Search for the cell housing the specified text and yield its [X, Y] center coordinate. 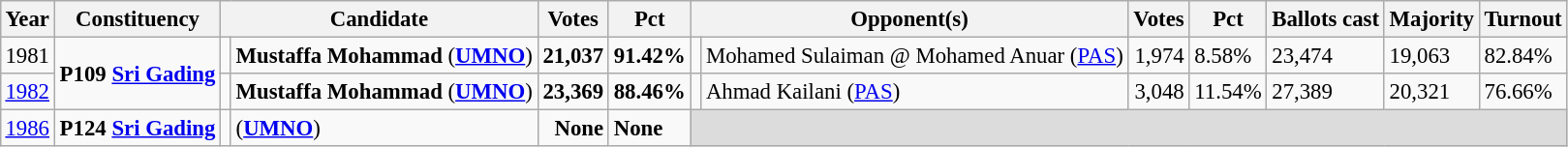
20,321 [1431, 92]
(UMNO) [384, 129]
Turnout [1522, 19]
91.42% [649, 55]
Candidate [380, 19]
1,974 [1158, 55]
P109 Sri Gading [138, 73]
23,369 [573, 92]
Majority [1431, 19]
1986 [27, 129]
88.46% [649, 92]
Ahmad Kailani (PAS) [914, 92]
Year [27, 19]
1982 [27, 92]
23,474 [1325, 55]
Mohamed Sulaiman @ Mohamed Anuar (PAS) [914, 55]
Ballots cast [1325, 19]
27,389 [1325, 92]
76.66% [1522, 92]
21,037 [573, 55]
11.54% [1228, 92]
19,063 [1431, 55]
82.84% [1522, 55]
Constituency [138, 19]
Opponent(s) [909, 19]
P124 Sri Gading [138, 129]
3,048 [1158, 92]
1981 [27, 55]
8.58% [1228, 55]
